Scan for the cell matching the given text and deliver its (X, Y) coordinate at center. 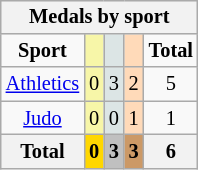
Medals by sport (100, 17)
Sport (42, 51)
2 (134, 84)
5 (171, 84)
6 (171, 152)
Judo (42, 118)
Athletics (42, 84)
